Identify which cell holds the provided text, then report its [X, Y] central coordinate. 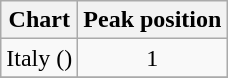
Chart [40, 20]
Peak position [152, 20]
1 [152, 58]
Italy () [40, 58]
